Pinpoint the cell where the given text exists, returning its [X, Y] midpoint coordinate. 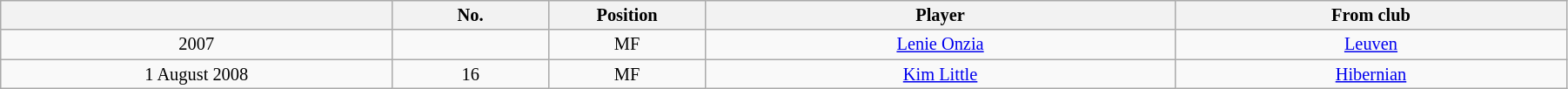
Hibernian [1371, 74]
No. [471, 15]
2007 [197, 44]
Lenie Onzia [941, 44]
From club [1371, 15]
Leuven [1371, 44]
Kim Little [941, 74]
Player [941, 15]
1 August 2008 [197, 74]
Position [627, 15]
16 [471, 74]
